For the text-containing cell, return its midpoint in [x, y] coordinate format. 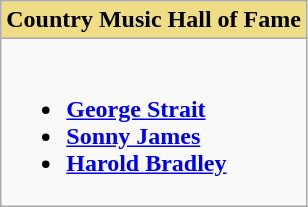
Country Music Hall of Fame [154, 20]
George StraitSonny JamesHarold Bradley [154, 122]
